Identify which cell holds the provided text, then report its [X, Y] central coordinate. 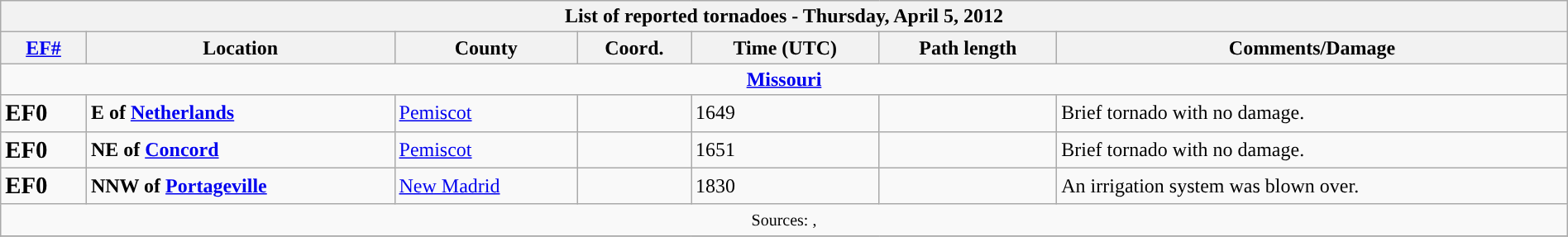
Path length [968, 48]
E of Netherlands [240, 113]
List of reported tornadoes - Thursday, April 5, 2012 [784, 17]
An irrigation system was blown over. [1312, 186]
1651 [786, 149]
Time (UTC) [786, 48]
EF# [44, 48]
County [486, 48]
Coord. [633, 48]
Sources: , [784, 220]
NNW of Portageville [240, 186]
1649 [786, 113]
New Madrid [486, 186]
Missouri [784, 79]
NE of Concord [240, 149]
1830 [786, 186]
Location [240, 48]
Comments/Damage [1312, 48]
